Output the (X, Y) coordinate of the center of the cell containing the given text.  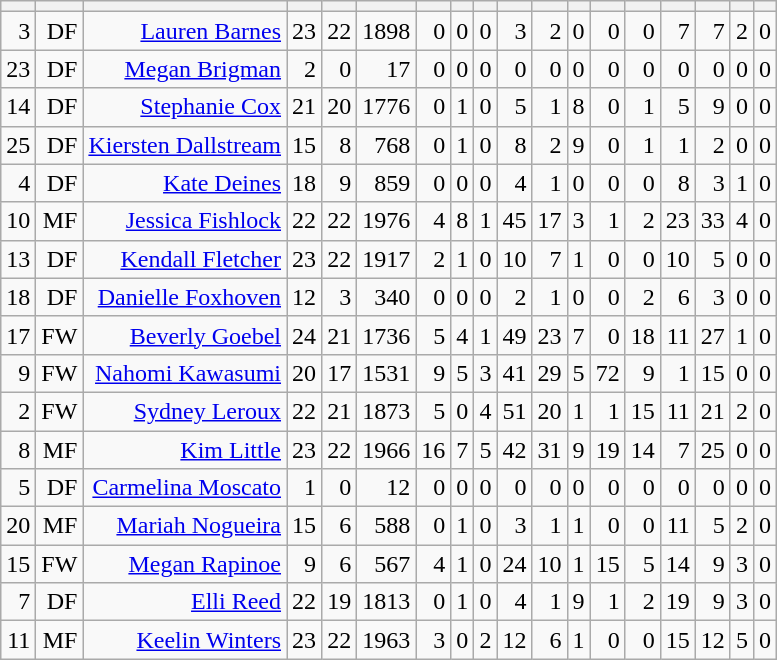
Kate Deines (185, 183)
29 (550, 373)
Kendall Fletcher (185, 259)
16 (434, 449)
Kim Little (185, 449)
340 (386, 297)
Mariah Nogueira (185, 526)
Megan Rapinoe (185, 564)
Danielle Foxhoven (185, 297)
13 (18, 259)
1736 (386, 335)
Lauren Barnes (185, 31)
33 (712, 221)
1966 (386, 449)
Carmelina Moscato (185, 488)
1917 (386, 259)
51 (514, 411)
1776 (386, 107)
45 (514, 221)
1531 (386, 373)
1898 (386, 31)
Nahomi Kawasumi (185, 373)
49 (514, 335)
1963 (386, 640)
Beverly Goebel (185, 335)
588 (386, 526)
1873 (386, 411)
Kiersten Dallstream (185, 145)
1976 (386, 221)
42 (514, 449)
768 (386, 145)
Keelin Winters (185, 640)
1813 (386, 602)
41 (514, 373)
Sydney Leroux (185, 411)
567 (386, 564)
Megan Brigman (185, 69)
859 (386, 183)
Elli Reed (185, 602)
Jessica Fishlock (185, 221)
72 (608, 373)
31 (550, 449)
27 (712, 335)
Stephanie Cox (185, 107)
